Detect which cell encompasses the target text, then output its [x, y] center coordinate. 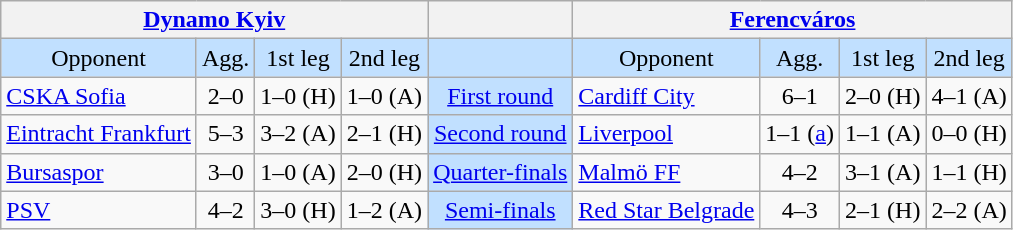
2–0 [225, 96]
Eintracht Frankfurt [99, 134]
1–1 (H) [969, 172]
Second round [500, 134]
CSKA Sofia [99, 96]
Dynamo Kyiv [214, 20]
0–0 (H) [969, 134]
1–1 (A) [883, 134]
Quarter-finals [500, 172]
1–2 (A) [384, 210]
Red Star Belgrade [666, 210]
6–1 [800, 96]
5–3 [225, 134]
3–0 (H) [298, 210]
3–0 [225, 172]
Malmö FF [666, 172]
1–0 (H) [298, 96]
PSV [99, 210]
Bursaspor [99, 172]
3–1 (A) [883, 172]
4–1 (A) [969, 96]
4–3 [800, 210]
1–1 (a) [800, 134]
Semi-finals [500, 210]
2–2 (A) [969, 210]
3–2 (A) [298, 134]
Cardiff City [666, 96]
Liverpool [666, 134]
Ferencváros [793, 20]
First round [500, 96]
